Provide the (x, y) coordinate of the cell's center where the given text is located.  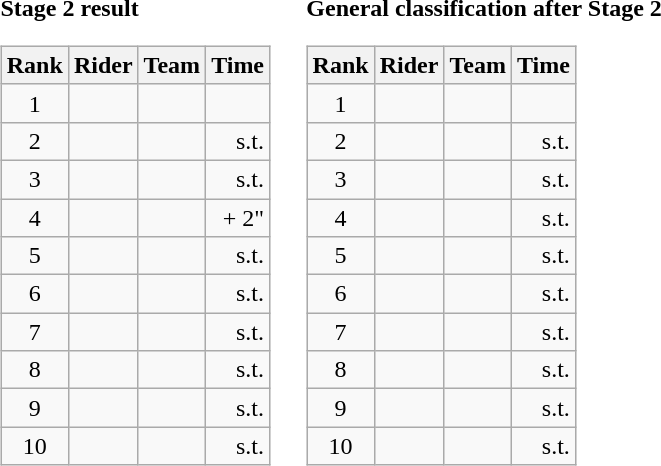
+ 2" (238, 217)
